Return the (x, y) coordinate for the center point of the cell that contains the specified text.  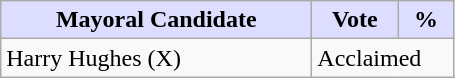
Harry Hughes (X) (156, 58)
Mayoral Candidate (156, 20)
Vote (355, 20)
% (426, 20)
Acclaimed (383, 58)
